Return [X, Y] of the center of cell containing provided text 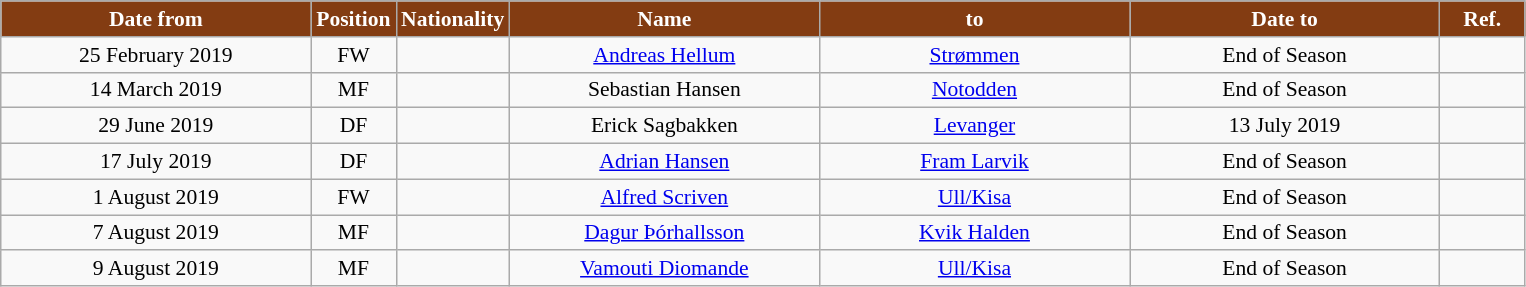
17 July 2019 [156, 162]
29 June 2019 [156, 126]
to [974, 19]
Adrian Hansen [664, 162]
Erick Sagbakken [664, 126]
Nationality [452, 19]
14 March 2019 [156, 90]
Ref. [1482, 19]
13 July 2019 [1285, 126]
Notodden [974, 90]
Kvik Halden [974, 233]
Date to [1285, 19]
Name [664, 19]
Andreas Hellum [664, 55]
1 August 2019 [156, 197]
9 August 2019 [156, 269]
Date from [156, 19]
Position [354, 19]
Strømmen [974, 55]
7 August 2019 [156, 233]
Dagur Þórhallsson [664, 233]
Alfred Scriven [664, 197]
Sebastian Hansen [664, 90]
Vamouti Diomande [664, 269]
Levanger [974, 126]
Fram Larvik [974, 162]
25 February 2019 [156, 55]
